Locate the cell with the specified text and output its (x, y) center coordinate. 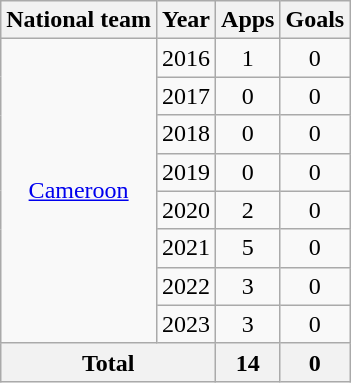
2023 (186, 324)
2022 (186, 286)
2017 (186, 96)
5 (248, 248)
1 (248, 58)
2018 (186, 134)
Apps (248, 20)
2021 (186, 248)
2016 (186, 58)
National team (79, 20)
2020 (186, 210)
2 (248, 210)
Cameroon (79, 191)
Goals (315, 20)
14 (248, 362)
2019 (186, 172)
Total (108, 362)
Year (186, 20)
